Search for the cell housing the specified text and yield its [x, y] center coordinate. 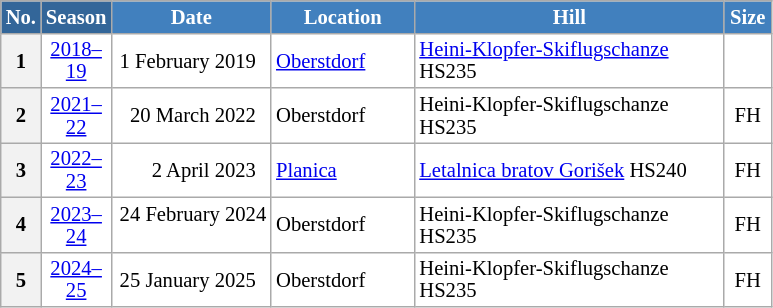
5 [21, 280]
2 [21, 116]
24 February 2024 [191, 224]
2018–19 [76, 60]
Hill [569, 16]
4 [21, 224]
20 March 2022 [191, 116]
Letalnica bratov Gorišek HS240 [569, 170]
2023–24 [76, 224]
1 [21, 60]
Planica [342, 170]
2021–22 [76, 116]
3 [21, 170]
No. [21, 16]
Date [191, 16]
Location [342, 16]
2 April 2023 [191, 170]
2022–23 [76, 170]
1 February 2019 [191, 60]
Size [748, 16]
2024–25 [76, 280]
25 January 2025 [191, 280]
Season [76, 16]
